Capture the cell that displays the provided text and extract its [X, Y] central coordinate. 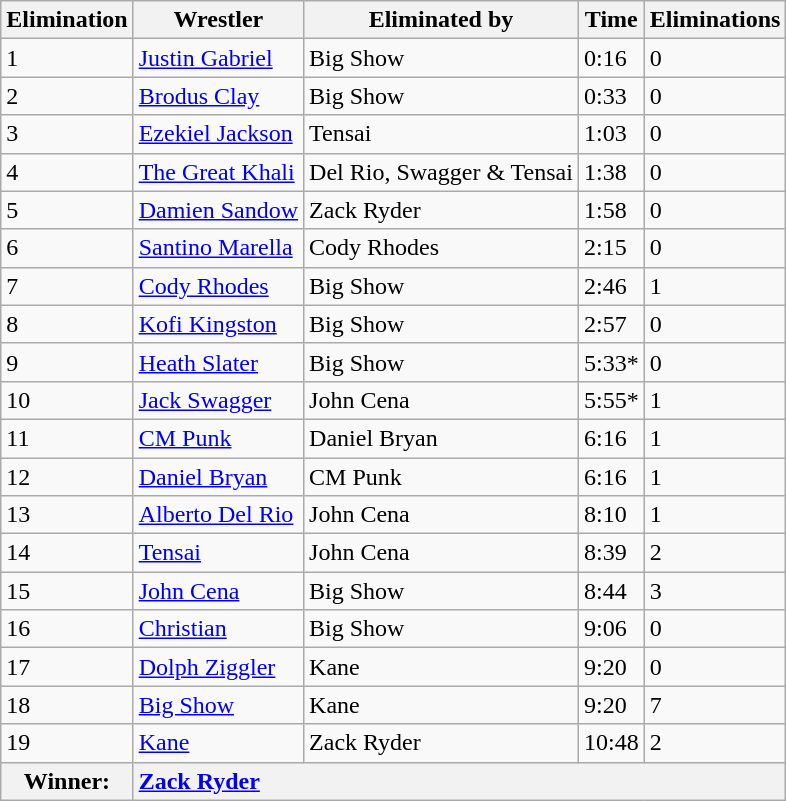
18 [67, 705]
19 [67, 743]
0:16 [611, 58]
1:03 [611, 134]
2:57 [611, 324]
16 [67, 629]
8:44 [611, 591]
Elimination [67, 20]
Time [611, 20]
Brodus Clay [218, 96]
8:39 [611, 553]
1:38 [611, 172]
17 [67, 667]
14 [67, 553]
4 [67, 172]
Ezekiel Jackson [218, 134]
Justin Gabriel [218, 58]
0:33 [611, 96]
11 [67, 438]
Eliminations [715, 20]
5:55* [611, 400]
Santino Marella [218, 248]
Wrestler [218, 20]
5:33* [611, 362]
10 [67, 400]
6 [67, 248]
Christian [218, 629]
Eliminated by [442, 20]
2:46 [611, 286]
10:48 [611, 743]
9:06 [611, 629]
15 [67, 591]
The Great Khali [218, 172]
Del Rio, Swagger & Tensai [442, 172]
8:10 [611, 515]
13 [67, 515]
2:15 [611, 248]
Kofi Kingston [218, 324]
Winner: [67, 781]
Dolph Ziggler [218, 667]
5 [67, 210]
8 [67, 324]
Jack Swagger [218, 400]
Alberto Del Rio [218, 515]
9 [67, 362]
Damien Sandow [218, 210]
Heath Slater [218, 362]
1:58 [611, 210]
12 [67, 477]
